Output the [x, y] coordinate of the center of the cell containing the given text.  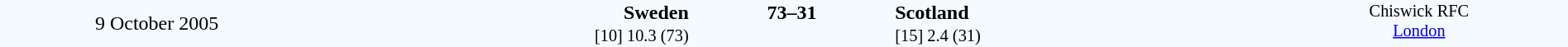
Chiswick RFCLondon [1419, 23]
9 October 2005 [157, 23]
[15] 2.4 (31) [1082, 36]
Scotland [1082, 12]
Sweden [501, 12]
73–31 [791, 12]
[10] 10.3 (73) [501, 36]
